Provide the [X, Y] coordinate of the cell's center where the given text is located.  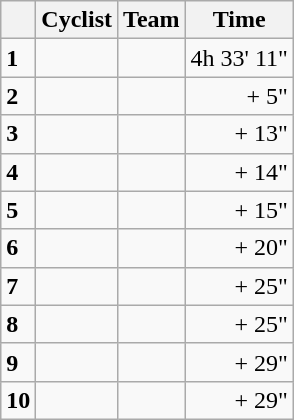
4 [18, 172]
1 [18, 58]
8 [18, 324]
Team [152, 20]
2 [18, 96]
+ 20" [239, 248]
+ 5" [239, 96]
+ 14" [239, 172]
+ 13" [239, 134]
6 [18, 248]
9 [18, 362]
4h 33' 11" [239, 58]
5 [18, 210]
Time [239, 20]
3 [18, 134]
10 [18, 400]
Cyclist [77, 20]
+ 15" [239, 210]
7 [18, 286]
